Return [x, y] of the center of cell containing provided text 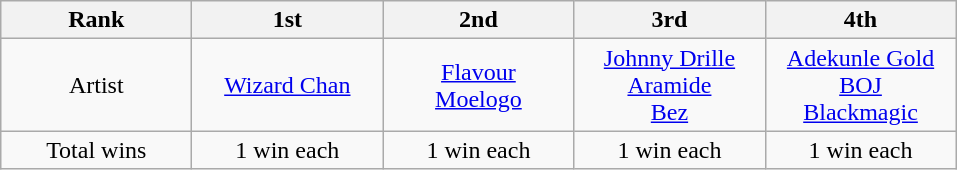
Adekunle GoldBOJBlackmagic [860, 85]
1st [288, 20]
2nd [478, 20]
Johnny DrilleAramideBez [670, 85]
Wizard Chan [288, 85]
3rd [670, 20]
4th [860, 20]
FlavourMoelogo [478, 85]
Total wins [96, 150]
Rank [96, 20]
Artist [96, 85]
